Extract the (x, y) coordinate from the center of the cell holding the provided text.  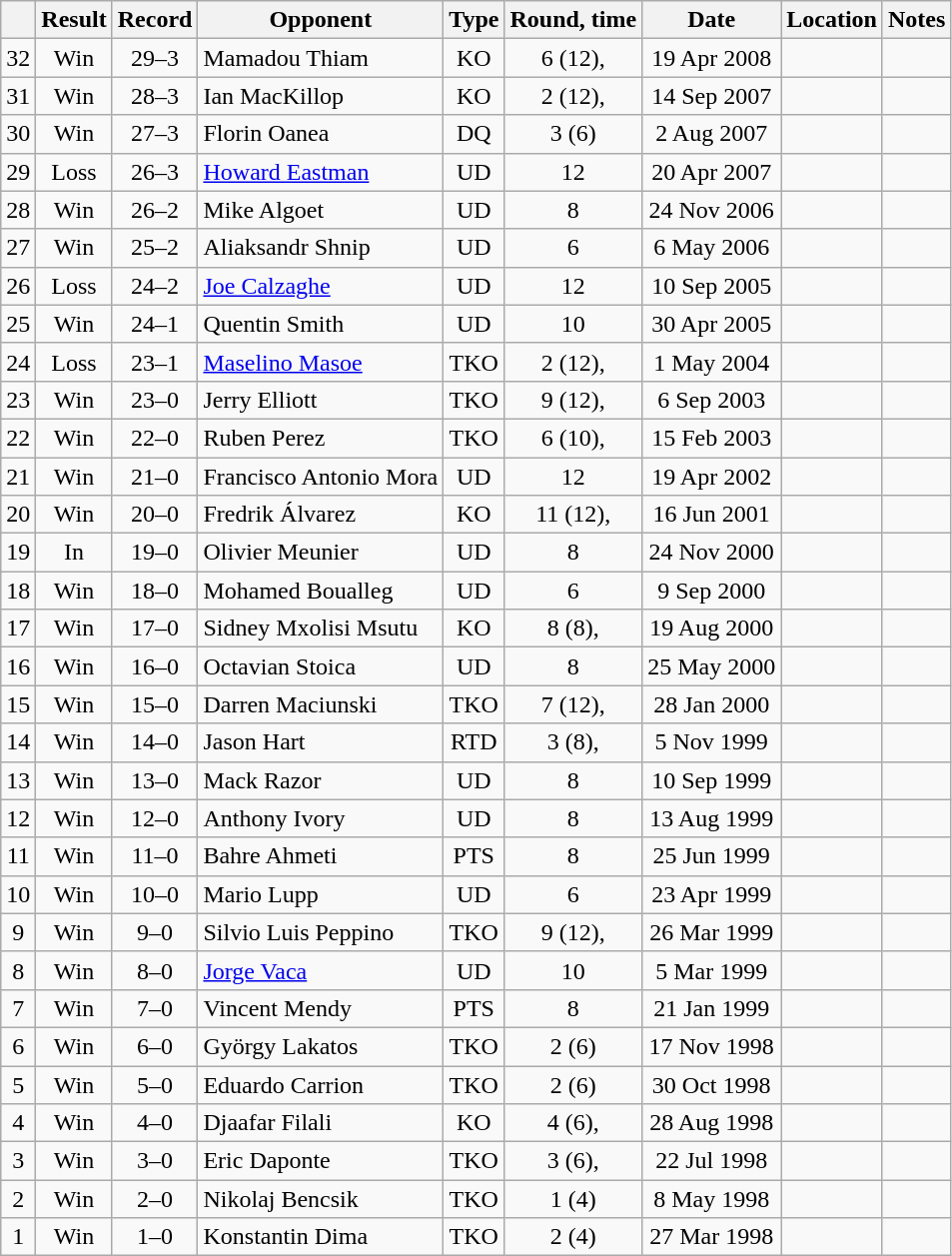
20 Apr 2007 (711, 172)
5–0 (155, 1084)
24–2 (155, 286)
24 Nov 2006 (711, 210)
Howard Eastman (321, 172)
21 (18, 477)
28–3 (155, 96)
16 Jun 2001 (711, 515)
19 Apr 2008 (711, 58)
8–0 (155, 970)
1 May 2004 (711, 362)
15–0 (155, 704)
6 (10), (573, 438)
2–0 (155, 1199)
19–0 (155, 553)
3 (8), (573, 742)
6 Sep 2003 (711, 400)
9 (18, 932)
20–0 (155, 515)
Anthony Ivory (321, 818)
Result (74, 20)
15 (18, 704)
5 Mar 1999 (711, 970)
In (74, 553)
19 Apr 2002 (711, 477)
Jason Hart (321, 742)
25 Jun 1999 (711, 856)
György Lakatos (321, 1046)
19 Aug 2000 (711, 628)
23–1 (155, 362)
6 (12), (573, 58)
Joe Calzaghe (321, 286)
RTD (474, 742)
Type (474, 20)
25 (18, 324)
16–0 (155, 666)
24–1 (155, 324)
2 Aug 2007 (711, 134)
21 Jan 1999 (711, 1008)
14 Sep 2007 (711, 96)
DQ (474, 134)
Ian MacKillop (321, 96)
Notes (916, 20)
6–0 (155, 1046)
24 (18, 362)
27–3 (155, 134)
Round, time (573, 20)
Jerry Elliott (321, 400)
Nikolaj Bencsik (321, 1199)
Quentin Smith (321, 324)
18–0 (155, 591)
13 (18, 780)
Francisco Antonio Mora (321, 477)
26 (18, 286)
15 Feb 2003 (711, 438)
24 Nov 2000 (711, 553)
28 Aug 1998 (711, 1123)
26–3 (155, 172)
Aliaksandr Shnip (321, 248)
Florin Oanea (321, 134)
2 (4) (573, 1237)
30 (18, 134)
3 (6), (573, 1161)
Mohamed Boualleg (321, 591)
1–0 (155, 1237)
4 (18, 1123)
17 Nov 1998 (711, 1046)
26–2 (155, 210)
21–0 (155, 477)
Maselino Masoe (321, 362)
Record (155, 20)
4–0 (155, 1123)
11 (12), (573, 515)
28 Jan 2000 (711, 704)
20 (18, 515)
27 Mar 1998 (711, 1237)
14 (18, 742)
Mack Razor (321, 780)
9 Sep 2000 (711, 591)
9–0 (155, 932)
12–0 (155, 818)
13–0 (155, 780)
19 (18, 553)
Location (832, 20)
Eric Daponte (321, 1161)
18 (18, 591)
3–0 (155, 1161)
17–0 (155, 628)
30 Oct 1998 (711, 1084)
29 (18, 172)
3 (18, 1161)
Mario Lupp (321, 894)
3 (6) (573, 134)
Darren Maciunski (321, 704)
11–0 (155, 856)
Bahre Ahmeti (321, 856)
Opponent (321, 20)
23 (18, 400)
Olivier Meunier (321, 553)
25–2 (155, 248)
13 Aug 1999 (711, 818)
Konstantin Dima (321, 1237)
Mamadou Thiam (321, 58)
11 (18, 856)
29–3 (155, 58)
Date (711, 20)
14–0 (155, 742)
22–0 (155, 438)
22 Jul 1998 (711, 1161)
4 (6), (573, 1123)
Mike Algoet (321, 210)
17 (18, 628)
31 (18, 96)
7 (12), (573, 704)
28 (18, 210)
8 (8), (573, 628)
Sidney Mxolisi Msutu (321, 628)
16 (18, 666)
5 (18, 1084)
Ruben Perez (321, 438)
7–0 (155, 1008)
Octavian Stoica (321, 666)
30 Apr 2005 (711, 324)
Jorge Vaca (321, 970)
Eduardo Carrion (321, 1084)
6 May 2006 (711, 248)
8 May 1998 (711, 1199)
1 (18, 1237)
27 (18, 248)
Djaafar Filali (321, 1123)
Silvio Luis Peppino (321, 932)
10–0 (155, 894)
32 (18, 58)
7 (18, 1008)
22 (18, 438)
Vincent Mendy (321, 1008)
10 Sep 1999 (711, 780)
Fredrik Álvarez (321, 515)
26 Mar 1999 (711, 932)
5 Nov 1999 (711, 742)
23 Apr 1999 (711, 894)
1 (4) (573, 1199)
23–0 (155, 400)
10 Sep 2005 (711, 286)
25 May 2000 (711, 666)
2 (18, 1199)
